Provide the (X, Y) coordinate of the cell's center where the given text is located.  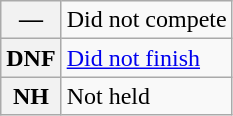
Not held (146, 96)
Did not compete (146, 20)
NH (31, 96)
— (31, 20)
DNF (31, 58)
Did not finish (146, 58)
